Find where the given text appears and provide that cell's center as (x, y) coordinate. 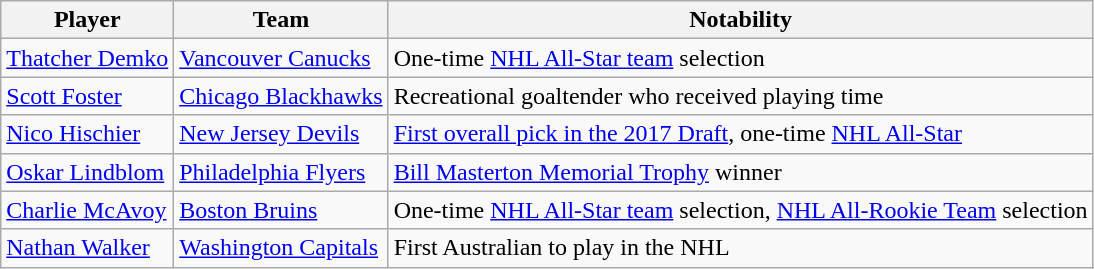
Boston Bruins (281, 210)
One-time NHL All-Star team selection (740, 58)
Washington Capitals (281, 248)
Vancouver Canucks (281, 58)
First overall pick in the 2017 Draft, one-time NHL All-Star (740, 134)
Team (281, 20)
Scott Foster (88, 96)
Oskar Lindblom (88, 172)
Charlie McAvoy (88, 210)
Philadelphia Flyers (281, 172)
Recreational goaltender who received playing time (740, 96)
First Australian to play in the NHL (740, 248)
Nathan Walker (88, 248)
Bill Masterton Memorial Trophy winner (740, 172)
Player (88, 20)
New Jersey Devils (281, 134)
Chicago Blackhawks (281, 96)
Nico Hischier (88, 134)
Notability (740, 20)
One-time NHL All-Star team selection, NHL All-Rookie Team selection (740, 210)
Thatcher Demko (88, 58)
